Scan for the cell matching the given text and deliver its (X, Y) coordinate at center. 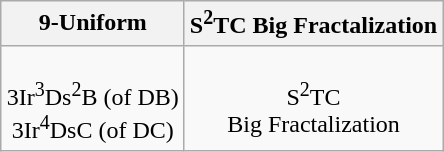
S2TC Big Fractalization (313, 24)
9-Uniform (92, 24)
S2TCBig Fractalization (313, 98)
3Ir3Ds2B (of DB) 3Ir4DsC (of DC) (92, 98)
